Extract the [X, Y] coordinate from the center of the cell holding the provided text.  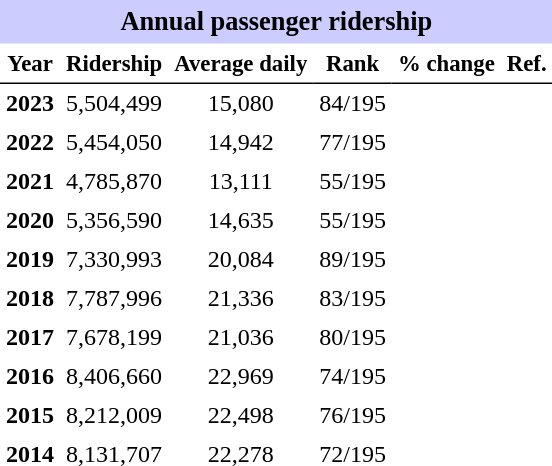
7,330,993 [114, 260]
74/195 [352, 376]
2020 [30, 220]
Ridership [114, 64]
7,678,199 [114, 338]
83/195 [352, 298]
2015 [30, 416]
2016 [30, 376]
21,036 [240, 338]
77/195 [352, 142]
5,504,499 [114, 104]
5,454,050 [114, 142]
14,635 [240, 220]
2019 [30, 260]
8,212,009 [114, 416]
22,498 [240, 416]
13,111 [240, 182]
2023 [30, 104]
Average daily [240, 64]
5,356,590 [114, 220]
2022 [30, 142]
15,080 [240, 104]
2017 [30, 338]
84/195 [352, 104]
Rank [352, 64]
20,084 [240, 260]
21,336 [240, 298]
14,942 [240, 142]
80/195 [352, 338]
22,969 [240, 376]
Year [30, 64]
8,406,660 [114, 376]
2018 [30, 298]
76/195 [352, 416]
% change [446, 64]
89/195 [352, 260]
4,785,870 [114, 182]
7,787,996 [114, 298]
2021 [30, 182]
